Pinpoint the cell where the given text exists, returning its [x, y] midpoint coordinate. 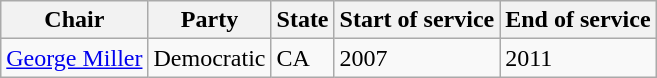
Democratic [210, 58]
Start of service [417, 20]
2007 [417, 58]
Party [210, 20]
End of service [578, 20]
CA [302, 58]
Chair [74, 20]
George Miller [74, 58]
State [302, 20]
2011 [578, 58]
